Extract the [x, y] coordinate from the center of the cell holding the provided text.  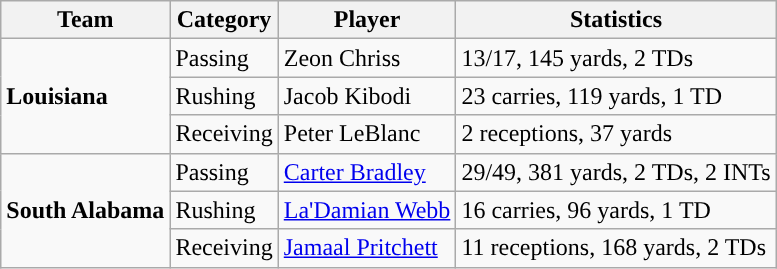
16 carries, 96 yards, 1 TD [616, 210]
11 receptions, 168 yards, 2 TDs [616, 248]
Category [224, 20]
Jacob Kibodi [367, 96]
Zeon Chriss [367, 58]
Carter Bradley [367, 172]
29/49, 381 yards, 2 TDs, 2 INTs [616, 172]
13/17, 145 yards, 2 TDs [616, 58]
La'Damian Webb [367, 210]
2 receptions, 37 yards [616, 134]
Louisiana [86, 96]
Peter LeBlanc [367, 134]
Team [86, 20]
Player [367, 20]
Jamaal Pritchett [367, 248]
23 carries, 119 yards, 1 TD [616, 96]
Statistics [616, 20]
South Alabama [86, 210]
